Identify which cell holds the provided text, then report its (X, Y) central coordinate. 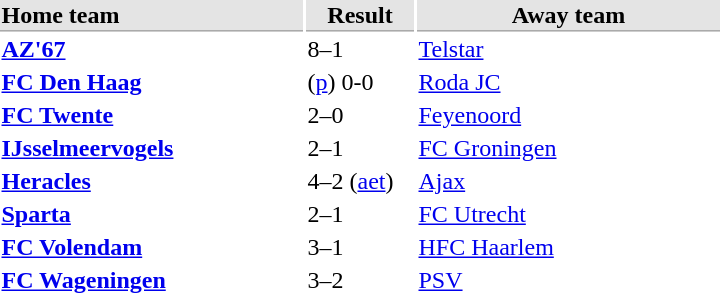
Roda JC (568, 83)
FC Utrecht (568, 215)
Ajax (568, 181)
FC Den Haag (152, 83)
Away team (568, 16)
Heracles (152, 181)
Home team (152, 16)
(p) 0-0 (360, 83)
Feyenoord (568, 115)
IJsselmeervogels (152, 149)
HFC Haarlem (568, 247)
FC Groningen (568, 149)
3–1 (360, 247)
FC Twente (152, 115)
8–1 (360, 49)
AZ'67 (152, 49)
Result (360, 16)
Telstar (568, 49)
FC Volendam (152, 247)
2–0 (360, 115)
4–2 (aet) (360, 181)
Sparta (152, 215)
